Identify which cell holds the provided text, then report its [x, y] central coordinate. 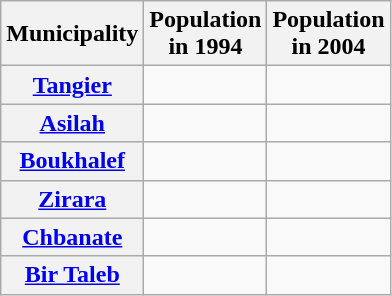
Zirara [72, 199]
Boukhalef [72, 161]
Asilah [72, 123]
Populationin 2004 [328, 34]
Populationin 1994 [206, 34]
Municipality [72, 34]
Bir Taleb [72, 275]
Chbanate [72, 237]
Tangier [72, 85]
